Provide the [x, y] coordinate of the cell's center where the given text is located.  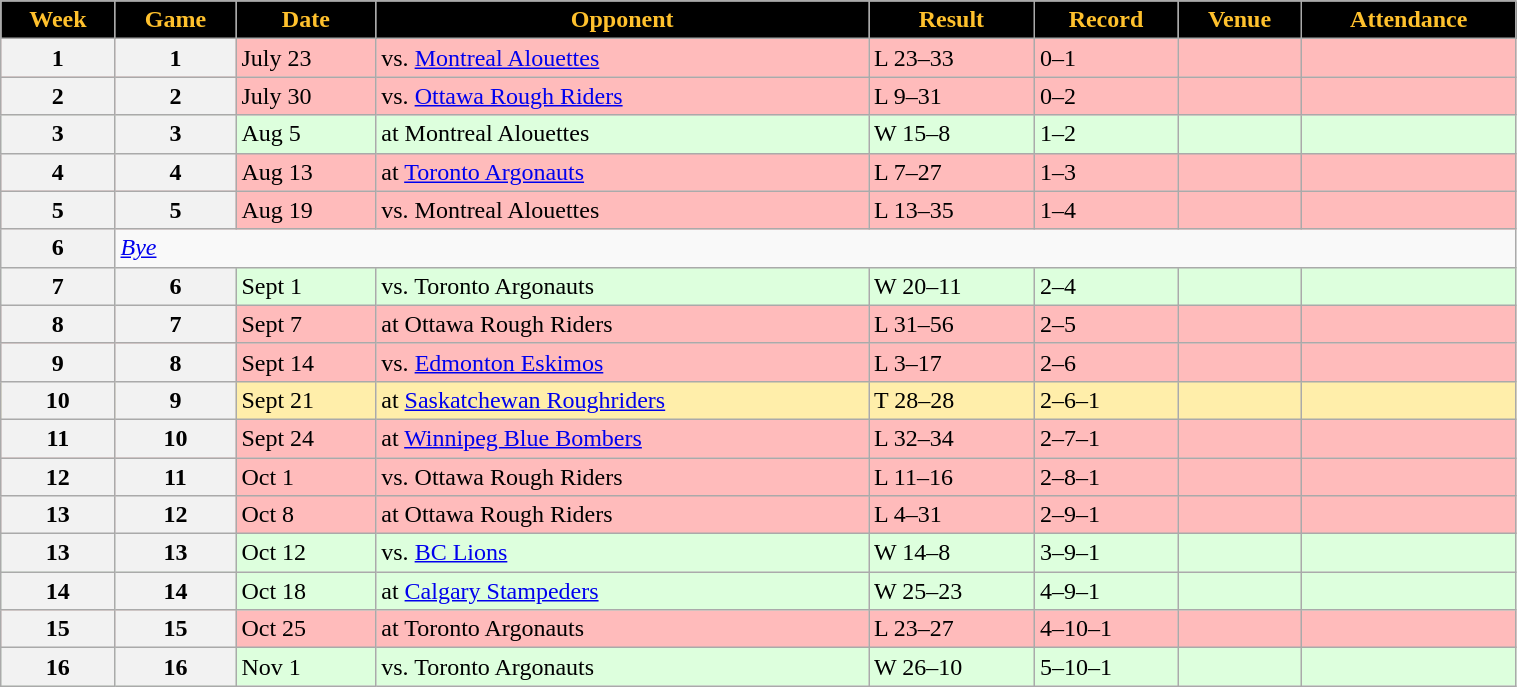
Opponent [622, 20]
W 26–10 [952, 667]
Aug 19 [306, 210]
W 15–8 [952, 134]
Oct 8 [306, 515]
L 4–31 [952, 515]
W 14–8 [952, 553]
W 20–11 [952, 286]
Week [58, 20]
at Montreal Alouettes [622, 134]
1–2 [1106, 134]
Oct 18 [306, 591]
Bye [816, 248]
0–2 [1106, 96]
2–6 [1106, 362]
L 11–16 [952, 477]
W 25–23 [952, 591]
L 31–56 [952, 324]
July 30 [306, 96]
Attendance [1408, 20]
L 9–31 [952, 96]
Aug 13 [306, 172]
Sept 24 [306, 438]
2–6–1 [1106, 400]
4–9–1 [1106, 591]
Oct 12 [306, 553]
July 23 [306, 58]
2–5 [1106, 324]
L 7–27 [952, 172]
vs. BC Lions [622, 553]
1–3 [1106, 172]
4–10–1 [1106, 629]
Sept 21 [306, 400]
Sept 7 [306, 324]
T 28–28 [952, 400]
L 13–35 [952, 210]
L 32–34 [952, 438]
1–4 [1106, 210]
L 23–27 [952, 629]
Game [176, 20]
at Winnipeg Blue Bombers [622, 438]
2–4 [1106, 286]
at Saskatchewan Roughriders [622, 400]
2–7–1 [1106, 438]
Oct 1 [306, 477]
Venue [1240, 20]
L 23–33 [952, 58]
Nov 1 [306, 667]
5–10–1 [1106, 667]
Result [952, 20]
2–9–1 [1106, 515]
vs. Edmonton Eskimos [622, 362]
2–8–1 [1106, 477]
Sept 14 [306, 362]
at Calgary Stampeders [622, 591]
0–1 [1106, 58]
Date [306, 20]
3–9–1 [1106, 553]
Oct 25 [306, 629]
Record [1106, 20]
Aug 5 [306, 134]
Sept 1 [306, 286]
L 3–17 [952, 362]
